Detect which cell encompasses the target text, then output its [x, y] center coordinate. 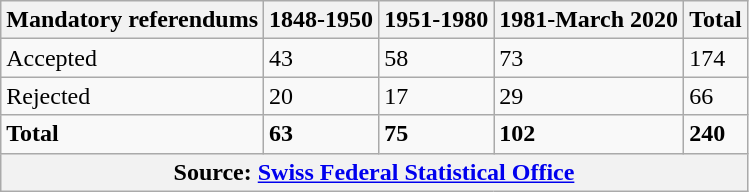
Mandatory referendums [132, 20]
73 [589, 58]
75 [436, 134]
17 [436, 96]
1981-March 2020 [589, 20]
29 [589, 96]
102 [589, 134]
Source: Swiss Federal Statistical Office [374, 172]
240 [716, 134]
1951-1980 [436, 20]
63 [322, 134]
Accepted [132, 58]
20 [322, 96]
174 [716, 58]
58 [436, 58]
66 [716, 96]
Rejected [132, 96]
43 [322, 58]
1848-1950 [322, 20]
